Provide the [x, y] coordinate of the cell's center where the given text is located.  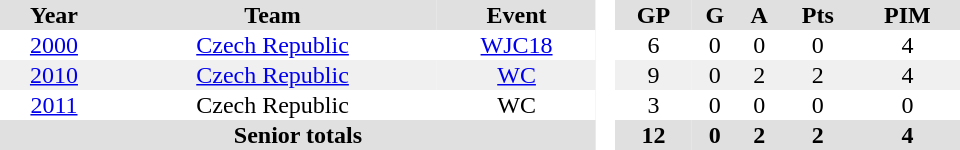
6 [654, 45]
Pts [818, 15]
A [760, 15]
PIM [908, 15]
WJC18 [516, 45]
9 [654, 75]
Senior totals [298, 135]
G [715, 15]
12 [654, 135]
2000 [54, 45]
3 [654, 105]
2010 [54, 75]
GP [654, 15]
2011 [54, 105]
Event [516, 15]
Year [54, 15]
Team [272, 15]
